Find where the given text appears and provide that cell's center as [X, Y] coordinate. 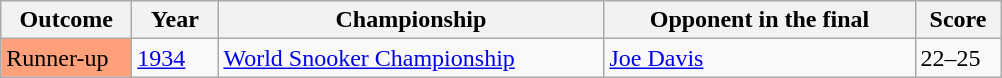
Year [175, 20]
World Snooker Championship [411, 58]
Championship [411, 20]
1934 [175, 58]
Runner-up [66, 58]
22–25 [958, 58]
Opponent in the final [760, 20]
Outcome [66, 20]
Joe Davis [760, 58]
Score [958, 20]
